Scan for the cell matching the given text and deliver its (X, Y) coordinate at center. 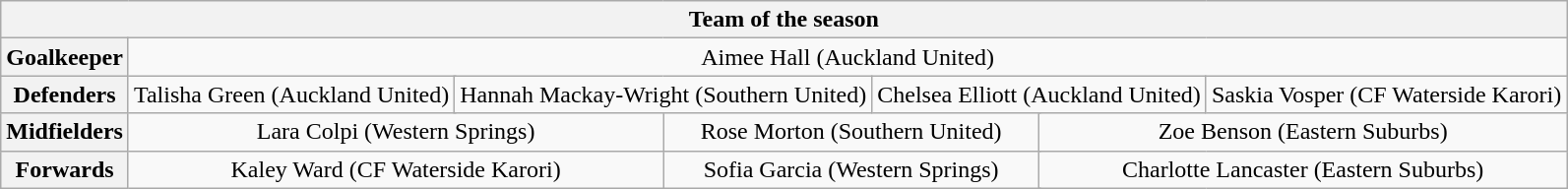
Defenders (65, 94)
Midfielders (65, 132)
Lara Colpi (Western Springs) (396, 132)
Zoe Benson (Eastern Suburbs) (1303, 132)
Sofia Garcia (Western Springs) (851, 169)
Aimee Hall (Auckland United) (847, 57)
Hannah Mackay-Wright (Southern United) (663, 94)
Team of the season (784, 20)
Talisha Green (Auckland United) (291, 94)
Kaley Ward (CF Waterside Karori) (396, 169)
Chelsea Elliott (Auckland United) (1039, 94)
Forwards (65, 169)
Rose Morton (Southern United) (851, 132)
Goalkeeper (65, 57)
Charlotte Lancaster (Eastern Suburbs) (1303, 169)
Saskia Vosper (CF Waterside Karori) (1386, 94)
